From the cell containing the given text, extract its center point as (x, y) coordinate. 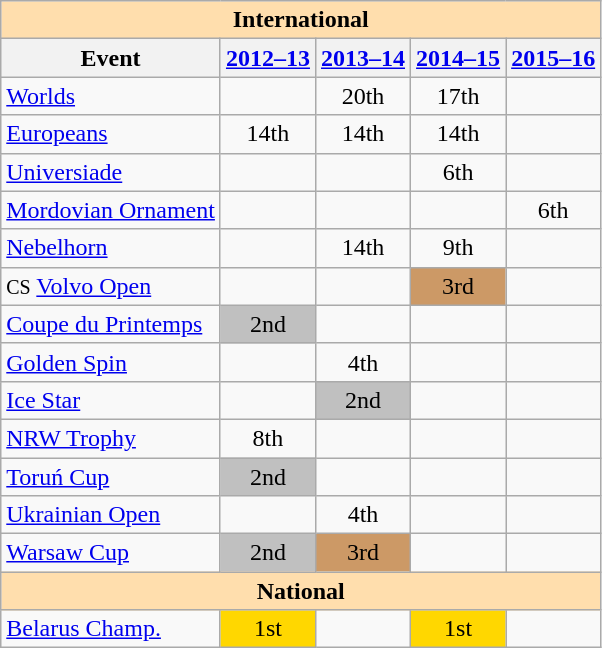
Mordovian Ornament (111, 210)
CS Volvo Open (111, 286)
8th (268, 438)
Worlds (111, 96)
Toruń Cup (111, 477)
Europeans (111, 134)
2013–14 (362, 58)
NRW Trophy (111, 438)
Belarus Champ. (111, 629)
Universiade (111, 172)
2012–13 (268, 58)
20th (362, 96)
Event (111, 58)
Coupe du Printemps (111, 324)
Ice Star (111, 400)
International (301, 20)
2015–16 (554, 58)
17th (458, 96)
National (301, 591)
2014–15 (458, 58)
9th (458, 248)
Golden Spin (111, 362)
Ukrainian Open (111, 515)
Nebelhorn (111, 248)
Warsaw Cup (111, 553)
